Return the [X, Y] coordinate for the center point of the cell that contains the specified text.  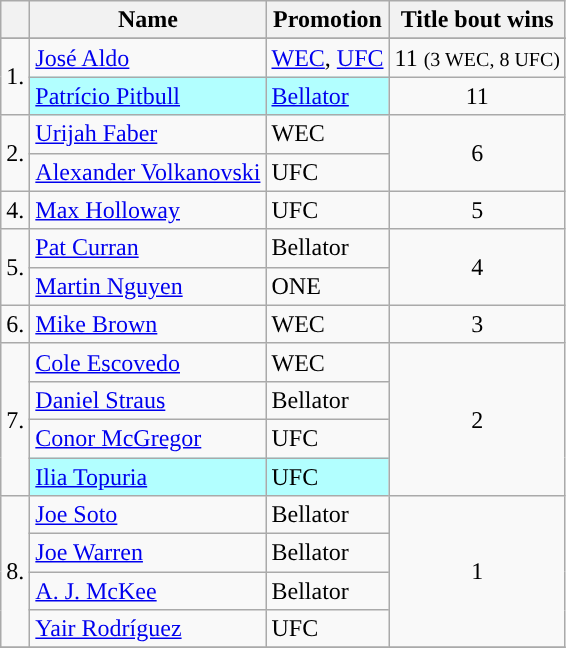
2. [16, 153]
Title bout wins [477, 20]
5 [477, 210]
4 [477, 267]
1. [16, 77]
6 [477, 153]
José Aldo [148, 58]
11 [477, 96]
2 [477, 419]
Max Holloway [148, 210]
Patrício Pitbull [148, 96]
6. [16, 324]
7. [16, 419]
Daniel Straus [148, 400]
ONE [328, 286]
Urijah Faber [148, 134]
Mike Brown [148, 324]
Yair Rodríguez [148, 629]
Joe Warren [148, 553]
1 [477, 572]
Conor McGregor [148, 438]
Promotion [328, 20]
Pat Curran [148, 248]
8. [16, 572]
Martin Nguyen [148, 286]
WEC, UFC [328, 58]
11 (3 WEC, 8 UFC) [477, 58]
Name [148, 20]
Cole Escovedo [148, 362]
A. J. McKee [148, 591]
Joe Soto [148, 515]
5. [16, 267]
3 [477, 324]
4. [16, 210]
Ilia Topuria [148, 477]
Alexander Volkanovski [148, 172]
